Extract the (X, Y) coordinate from the center of the cell holding the provided text.  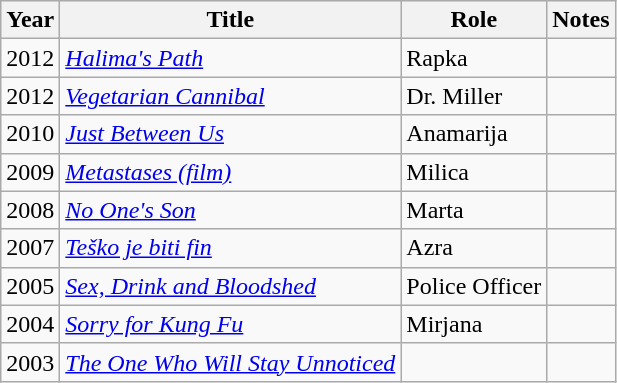
Police Officer (474, 286)
Vegetarian Cannibal (230, 96)
Just Between Us (230, 134)
Marta (474, 210)
2005 (30, 286)
Anamarija (474, 134)
Role (474, 20)
Teško je biti fin (230, 248)
No One's Son (230, 210)
2010 (30, 134)
The One Who Will Stay Unnoticed (230, 362)
2004 (30, 324)
2008 (30, 210)
Dr. Miller (474, 96)
Mirjana (474, 324)
Metastases (film) (230, 172)
Notes (581, 20)
2009 (30, 172)
Sex, Drink and Bloodshed (230, 286)
Azra (474, 248)
2007 (30, 248)
Sorry for Kung Fu (230, 324)
2003 (30, 362)
Title (230, 20)
Year (30, 20)
Rapka (474, 58)
Halima's Path (230, 58)
Milica (474, 172)
